Find where the given text appears and provide that cell's center as [X, Y] coordinate. 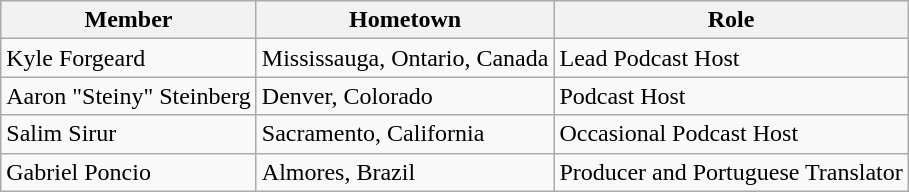
Kyle Forgeard [129, 58]
Aaron "Steiny" Steinberg [129, 96]
Role [731, 20]
Sacramento, California [405, 134]
Podcast Host [731, 96]
Almores, Brazil [405, 172]
Hometown [405, 20]
Denver, Colorado [405, 96]
Lead Podcast Host [731, 58]
Mississauga, Ontario, Canada [405, 58]
Member [129, 20]
Occasional Podcast Host [731, 134]
Producer and Portuguese Translator [731, 172]
Salim Sirur [129, 134]
Gabriel Poncio [129, 172]
